Extract the [X, Y] coordinate from the center of the cell holding the provided text.  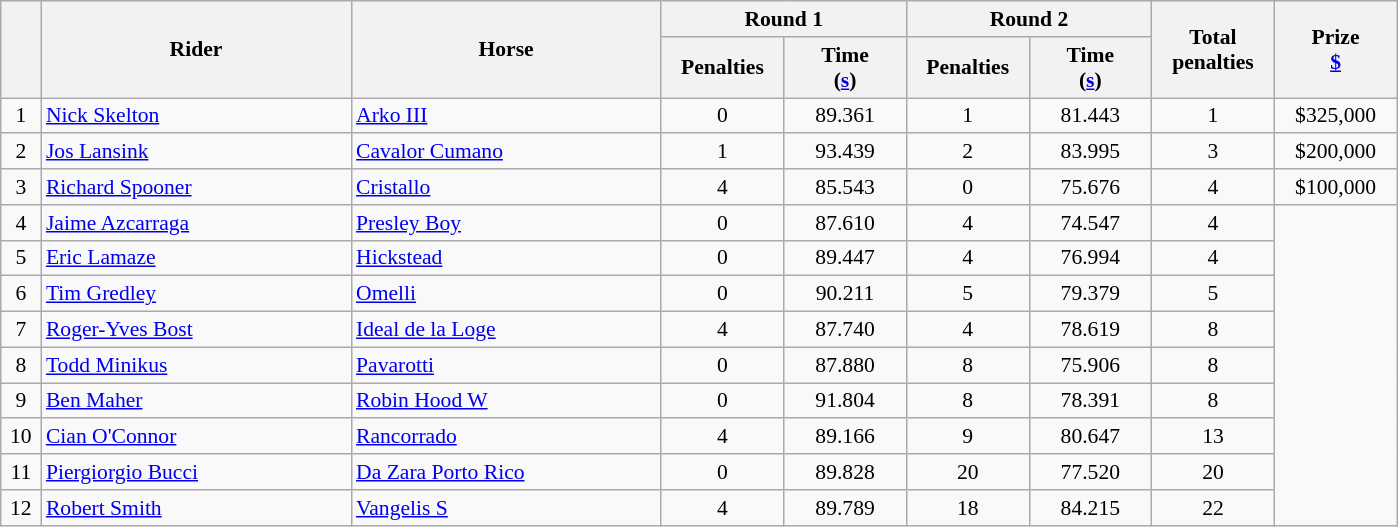
Jos Lansink [196, 152]
Hickstead [506, 258]
75.906 [1090, 365]
75.676 [1090, 187]
Vangelis S [506, 508]
Roger-Yves Bost [196, 330]
89.828 [846, 472]
7 [21, 330]
89.789 [846, 508]
Round 2 [1028, 19]
10 [21, 437]
Cristallo [506, 187]
Arko III [506, 116]
87.880 [846, 365]
Eric Lamaze [196, 258]
$200,000 [1336, 152]
Pavarotti [506, 365]
6 [21, 294]
80.647 [1090, 437]
18 [968, 508]
Tim Gredley [196, 294]
Piergiorgio Bucci [196, 472]
Jaime Azcarraga [196, 223]
89.166 [846, 437]
$325,000 [1336, 116]
Robin Hood W [506, 401]
Rancorrado [506, 437]
Nick Skelton [196, 116]
81.443 [1090, 116]
87.610 [846, 223]
74.547 [1090, 223]
22 [1214, 508]
Horse [506, 50]
79.379 [1090, 294]
93.439 [846, 152]
Total penalties [1214, 50]
85.543 [846, 187]
78.391 [1090, 401]
12 [21, 508]
13 [1214, 437]
Cian O'Connor [196, 437]
91.804 [846, 401]
83.995 [1090, 152]
89.447 [846, 258]
87.740 [846, 330]
Richard Spooner [196, 187]
Ideal de la Loge [506, 330]
90.211 [846, 294]
Da Zara Porto Rico [506, 472]
76.994 [1090, 258]
89.361 [846, 116]
$100,000 [1336, 187]
78.619 [1090, 330]
Round 1 [784, 19]
11 [21, 472]
Prize$ [1336, 50]
Cavalor Cumano [506, 152]
84.215 [1090, 508]
Presley Boy [506, 223]
77.520 [1090, 472]
Rider [196, 50]
Omelli [506, 294]
Robert Smith [196, 508]
Ben Maher [196, 401]
Todd Minikus [196, 365]
